Find where the given text appears and provide that cell's center as [X, Y] coordinate. 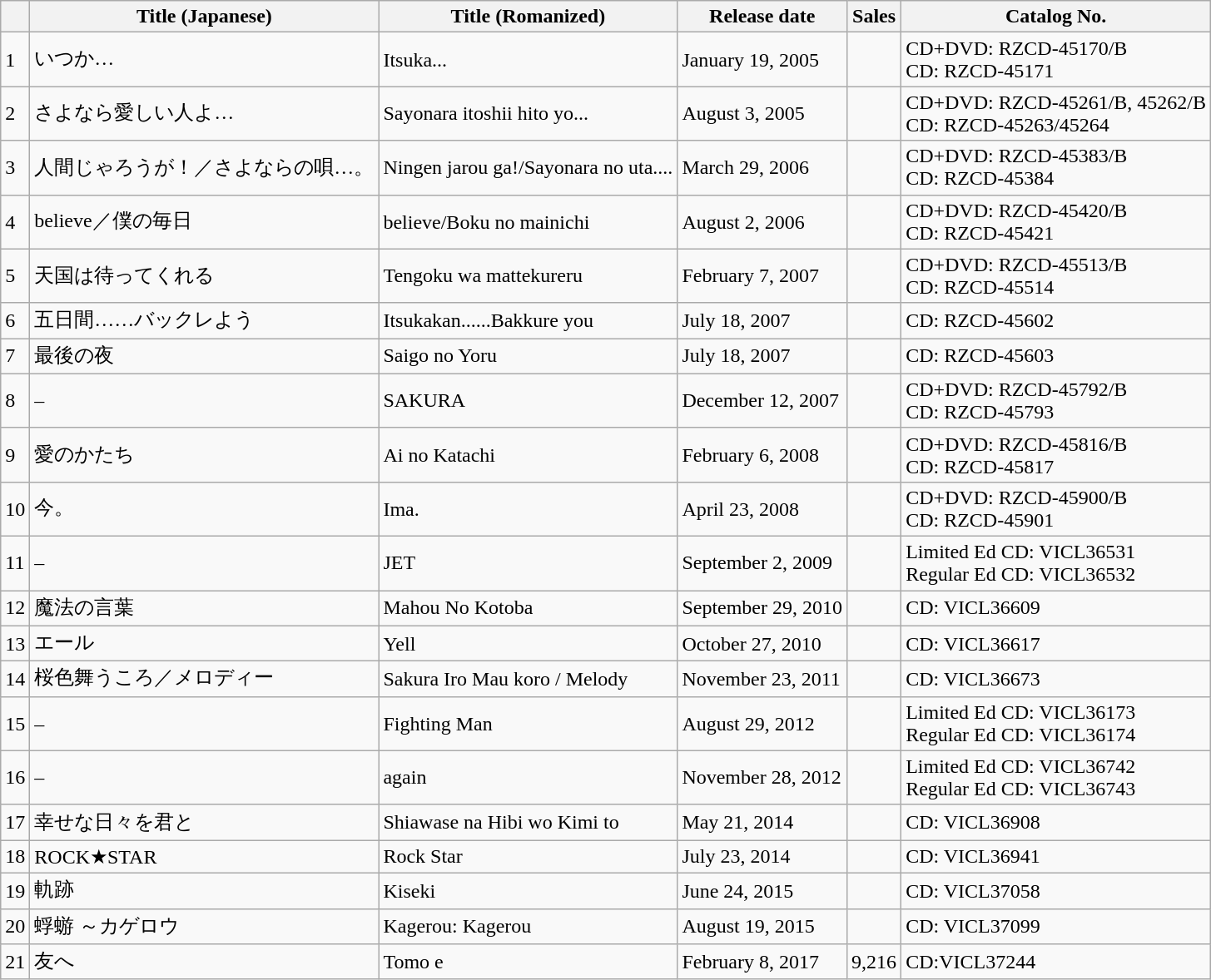
18 [15, 857]
17 [15, 822]
Tomo e [528, 962]
July 23, 2014 [762, 857]
16 [15, 777]
CD: VICL36617 [1056, 644]
Title (Romanized) [528, 17]
Yell [528, 644]
Kagerou: Kagerou [528, 927]
CD+DVD: RZCD-45792/BCD: RZCD-45793 [1056, 401]
CD+DVD: RZCD-45513/BCD: RZCD-45514 [1056, 276]
友へ [205, 962]
November 23, 2011 [762, 679]
Saigo no Yoru [528, 356]
10 [15, 509]
Ima. [528, 509]
CD: VICL36673 [1056, 679]
September 29, 2010 [762, 609]
Sales [874, 17]
CD: VICL37058 [1056, 890]
CD+DVD: RZCD-45816/BCD: RZCD-45817 [1056, 454]
1 [15, 60]
Itsukakan......Bakkure you [528, 321]
CD+DVD: RZCD-45261/B, 45262/BCD: RZCD-45263/45264 [1056, 113]
Catalog No. [1056, 17]
愛のかたち [205, 454]
Sayonara itoshii hito yo... [528, 113]
魔法の言葉 [205, 609]
15 [15, 724]
Shiawase na Hibi wo Kimi to [528, 822]
12 [15, 609]
February 6, 2008 [762, 454]
March 29, 2006 [762, 168]
again [528, 777]
9,216 [874, 962]
SAKURA [528, 401]
桜色舞うころ／メロディー [205, 679]
CD: RZCD-45602 [1056, 321]
Limited Ed CD: VICL36742Regular Ed CD: VICL36743 [1056, 777]
Ai no Katachi [528, 454]
Sakura Iro Mau koro / Melody [528, 679]
CD:VICL37244 [1056, 962]
21 [15, 962]
5 [15, 276]
November 28, 2012 [762, 777]
6 [15, 321]
2 [15, 113]
エール [205, 644]
believe／僕の毎日 [205, 221]
CD: RZCD-45603 [1056, 356]
Tengoku wa mattekureru [528, 276]
Ningen jarou ga!/Sayonara no uta.... [528, 168]
CD+DVD: RZCD-45170/BCD: RZCD-45171 [1056, 60]
Release date [762, 17]
September 2, 2009 [762, 562]
Itsuka... [528, 60]
CD+DVD: RZCD-45420/BCD: RZCD-45421 [1056, 221]
ROCK★STAR [205, 857]
August 29, 2012 [762, 724]
October 27, 2010 [762, 644]
Kiseki [528, 890]
CD: VICL36941 [1056, 857]
CD+DVD: RZCD-45900/BCD: RZCD-45901 [1056, 509]
Limited Ed CD: VICL36531Regular Ed CD: VICL36532 [1056, 562]
蜉蝣 ～カゲロウ [205, 927]
CD: VICL36908 [1056, 822]
CD+DVD: RZCD-45383/BCD: RZCD-45384 [1056, 168]
14 [15, 679]
JET [528, 562]
Limited Ed CD: VICL36173Regular Ed CD: VICL36174 [1056, 724]
五日間……バックレよう [205, 321]
人間じゃろうが！／さよならの唄…。 [205, 168]
13 [15, 644]
さよなら愛しい人よ… [205, 113]
11 [15, 562]
軌跡 [205, 890]
May 21, 2014 [762, 822]
CD: VICL37099 [1056, 927]
February 8, 2017 [762, 962]
幸せな日々を君と [205, 822]
今。 [205, 509]
19 [15, 890]
Title (Japanese) [205, 17]
最後の夜 [205, 356]
天国は待ってくれる [205, 276]
20 [15, 927]
Fighting Man [528, 724]
9 [15, 454]
April 23, 2008 [762, 509]
CD: VICL36609 [1056, 609]
3 [15, 168]
January 19, 2005 [762, 60]
4 [15, 221]
August 19, 2015 [762, 927]
February 7, 2007 [762, 276]
August 2, 2006 [762, 221]
7 [15, 356]
August 3, 2005 [762, 113]
believe/Boku no mainichi [528, 221]
Rock Star [528, 857]
いつか… [205, 60]
December 12, 2007 [762, 401]
8 [15, 401]
Mahou No Kotoba [528, 609]
June 24, 2015 [762, 890]
